For the text-containing cell, return its midpoint in [x, y] coordinate format. 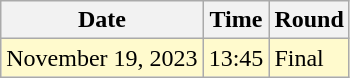
13:45 [236, 58]
Final [309, 58]
November 19, 2023 [102, 58]
Time [236, 20]
Date [102, 20]
Round [309, 20]
